Scan for the cell matching the given text and deliver its [x, y] coordinate at center. 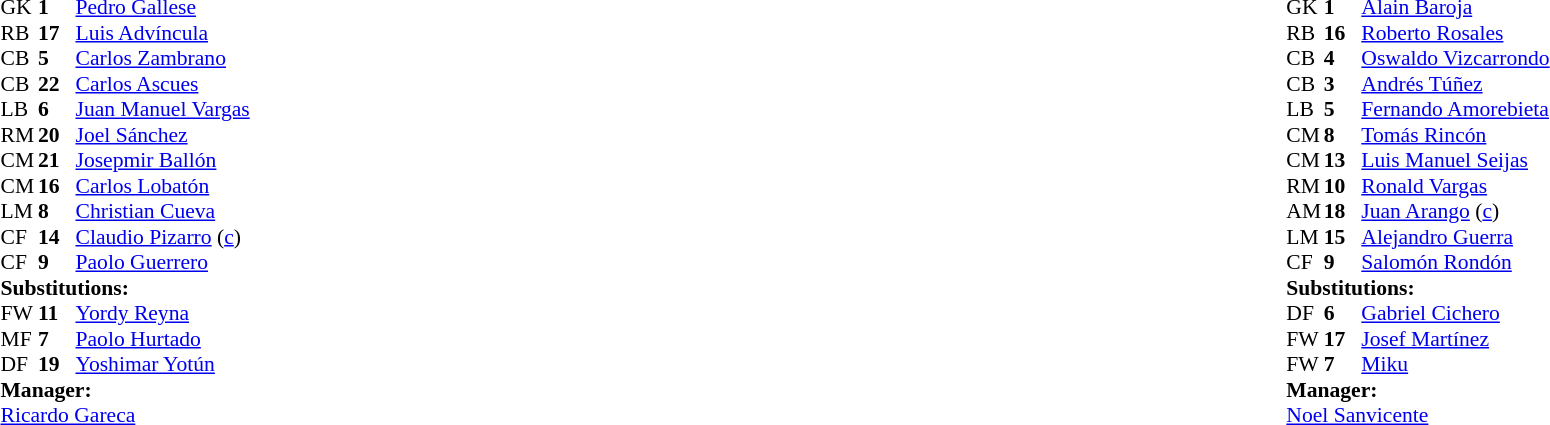
Salomón Rondón [1455, 263]
Juan Manuel Vargas [163, 109]
Andrés Túñez [1455, 84]
15 [1343, 237]
21 [57, 161]
Joel Sánchez [163, 135]
Yoshimar Yotún [163, 365]
22 [57, 84]
Paolo Hurtado [163, 339]
Carlos Zambrano [163, 59]
Christian Cueva [163, 211]
MF [19, 339]
11 [57, 313]
20 [57, 135]
Claudio Pizarro (c) [163, 237]
10 [1343, 186]
Josepmir Ballón [163, 161]
Luis Advíncula [163, 33]
Luis Manuel Seijas [1455, 161]
14 [57, 237]
Josef Martínez [1455, 339]
19 [57, 365]
18 [1343, 211]
Carlos Ascues [163, 84]
13 [1343, 161]
Fernando Amorebieta [1455, 109]
AM [1305, 211]
Yordy Reyna [163, 313]
Tomás Rincón [1455, 135]
Oswaldo Vizcarrondo [1455, 59]
Juan Arango (c) [1455, 211]
Carlos Lobatón [163, 186]
Alejandro Guerra [1455, 237]
Miku [1455, 365]
3 [1343, 84]
Ronald Vargas [1455, 186]
4 [1343, 59]
Roberto Rosales [1455, 33]
Paolo Guerrero [163, 263]
Gabriel Cichero [1455, 313]
